Pinpoint the cell where the given text exists, returning its (x, y) midpoint coordinate. 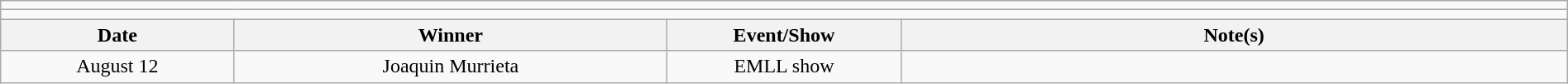
Winner (451, 35)
August 12 (117, 67)
Joaquin Murrieta (451, 67)
Note(s) (1234, 35)
EMLL show (784, 67)
Date (117, 35)
Event/Show (784, 35)
